Output the (x, y) coordinate of the center of the cell containing the given text.  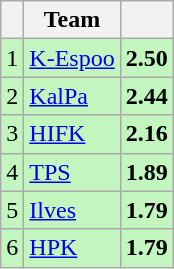
TPS (72, 172)
HIFK (72, 134)
3 (12, 134)
5 (12, 210)
1 (12, 58)
KalPa (72, 96)
Ilves (72, 210)
4 (12, 172)
Team (72, 20)
K-Espoo (72, 58)
1.89 (146, 172)
2.16 (146, 134)
6 (12, 248)
2 (12, 96)
HPK (72, 248)
2.50 (146, 58)
2.44 (146, 96)
